Return (x, y) of the center of cell containing provided text 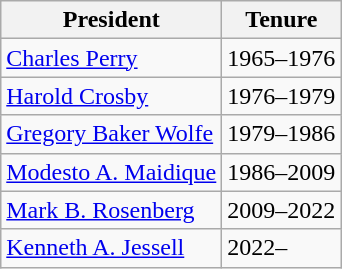
1976–1979 (282, 96)
1986–2009 (282, 172)
1965–1976 (282, 58)
Charles Perry (112, 58)
President (112, 20)
Modesto A. Maidique (112, 172)
2009–2022 (282, 210)
1979–1986 (282, 134)
Gregory Baker Wolfe (112, 134)
2022– (282, 248)
Kenneth A. Jessell (112, 248)
Tenure (282, 20)
Mark B. Rosenberg (112, 210)
Harold Crosby (112, 96)
